Provide the (x, y) coordinate of the cell's center where the given text is located.  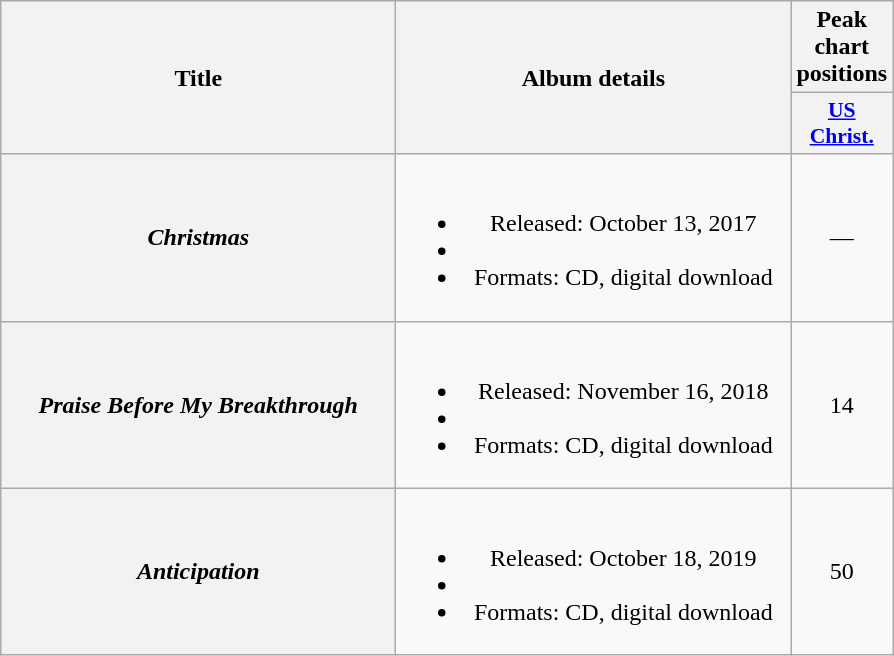
14 (842, 404)
Peak chart positions (842, 47)
— (842, 238)
Released: October 13, 2017Formats: CD, digital download (594, 238)
50 (842, 572)
Album details (594, 78)
USChrist. (842, 124)
Praise Before My Breakthrough (198, 404)
Christmas (198, 238)
Title (198, 78)
Released: November 16, 2018Formats: CD, digital download (594, 404)
Released: October 18, 2019Formats: CD, digital download (594, 572)
Anticipation (198, 572)
